Determine the [X, Y] coordinate at the center of the cell enclosing the given text.  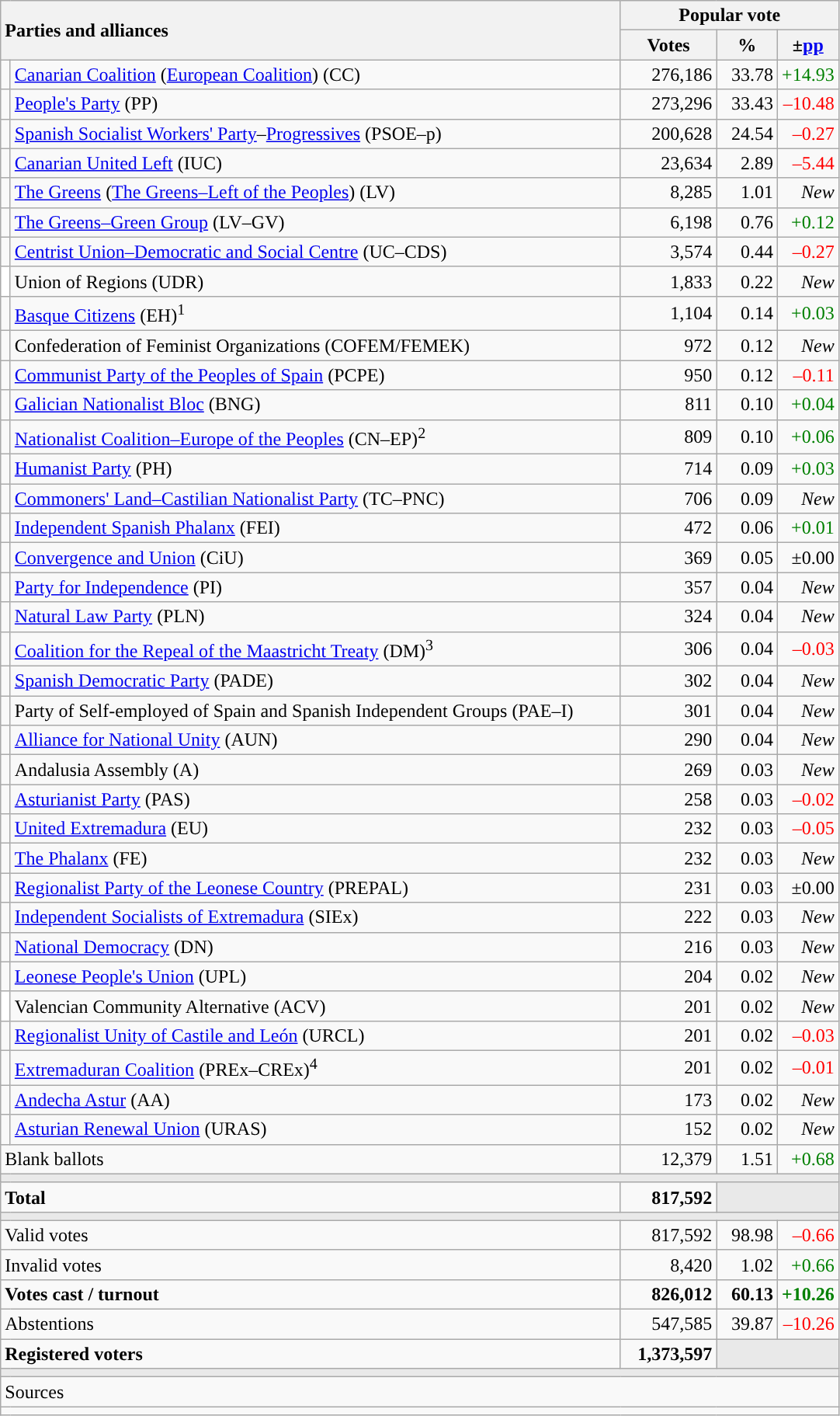
33.78 [747, 75]
Regionalist Unity of Castile and León (URCL) [315, 1035]
–0.05 [807, 829]
–0.11 [807, 375]
24.54 [747, 134]
Votes cast / turnout [311, 1294]
% [747, 45]
Votes [668, 45]
Invalid votes [311, 1265]
8,420 [668, 1265]
826,012 [668, 1294]
547,585 [668, 1324]
0.44 [747, 252]
809 [668, 437]
–0.66 [807, 1235]
1,373,597 [668, 1354]
Basque Citizens (EH)1 [315, 314]
Leonese People's Union (UPL) [315, 976]
2.89 [747, 163]
0.06 [747, 528]
269 [668, 770]
+0.04 [807, 405]
Valid votes [311, 1235]
23,634 [668, 163]
Asturianist Party (PAS) [315, 799]
Registered voters [311, 1354]
Regionalist Party of the Leonese Country (PREPAL) [315, 888]
Extremaduran Coalition (PREx–CREx)4 [315, 1067]
The Phalanx (FE) [315, 858]
472 [668, 528]
Spanish Democratic Party (PADE) [315, 681]
950 [668, 375]
200,628 [668, 134]
Natural Law Party (PLN) [315, 617]
Coalition for the Repeal of the Maastricht Treaty (DM)3 [315, 649]
+0.68 [807, 1159]
Asturian Renewal Union (URAS) [315, 1129]
Independent Socialists of Extremadura (SIEx) [315, 917]
Total [311, 1197]
United Extremadura (EU) [315, 829]
231 [668, 888]
–10.48 [807, 104]
Commoners' Land–Castilian Nationalist Party (TC–PNC) [315, 499]
–5.44 [807, 163]
306 [668, 649]
+14.93 [807, 75]
290 [668, 740]
–0.02 [807, 799]
60.13 [747, 1294]
222 [668, 917]
Abstentions [311, 1324]
Andecha Astur (AA) [315, 1100]
1,833 [668, 281]
811 [668, 405]
33.43 [747, 104]
0.22 [747, 281]
39.87 [747, 1324]
Blank ballots [311, 1159]
Andalusia Assembly (A) [315, 770]
Popular vote [730, 16]
Centrist Union–Democratic and Social Centre (UC–CDS) [315, 252]
357 [668, 587]
173 [668, 1100]
1.02 [747, 1265]
204 [668, 976]
Party of Self-employed of Spain and Spanish Independent Groups (PAE–I) [315, 711]
1,104 [668, 314]
People's Party (PP) [315, 104]
1.01 [747, 193]
+0.66 [807, 1265]
Humanist Party (PH) [315, 469]
0.14 [747, 314]
714 [668, 469]
302 [668, 681]
±pp [807, 45]
+10.26 [807, 1294]
Parties and alliances [311, 30]
1.51 [747, 1159]
6,198 [668, 222]
369 [668, 558]
Confederation of Feminist Organizations (COFEM/FEMEK) [315, 346]
0.76 [747, 222]
The Greens–Green Group (LV–GV) [315, 222]
Sources [419, 1392]
276,186 [668, 75]
Union of Regions (UDR) [315, 281]
Alliance for National Unity (AUN) [315, 740]
273,296 [668, 104]
152 [668, 1129]
324 [668, 617]
Spanish Socialist Workers' Party–Progressives (PSOE–p) [315, 134]
98.98 [747, 1235]
3,574 [668, 252]
0.05 [747, 558]
301 [668, 711]
12,379 [668, 1159]
Independent Spanish Phalanx (FEI) [315, 528]
Galician Nationalist Bloc (BNG) [315, 405]
972 [668, 346]
+0.12 [807, 222]
Communist Party of the Peoples of Spain (PCPE) [315, 375]
Convergence and Union (CiU) [315, 558]
8,285 [668, 193]
+0.01 [807, 528]
Valencian Community Alternative (ACV) [315, 1006]
Nationalist Coalition–Europe of the Peoples (CN–EP)2 [315, 437]
–10.26 [807, 1324]
216 [668, 947]
706 [668, 499]
National Democracy (DN) [315, 947]
258 [668, 799]
The Greens (The Greens–Left of the Peoples) (LV) [315, 193]
–0.01 [807, 1067]
Canarian Coalition (European Coalition) (CC) [315, 75]
Party for Independence (PI) [315, 587]
+0.06 [807, 437]
Canarian United Left (IUC) [315, 163]
